For the text-containing cell, return its midpoint in [X, Y] coordinate format. 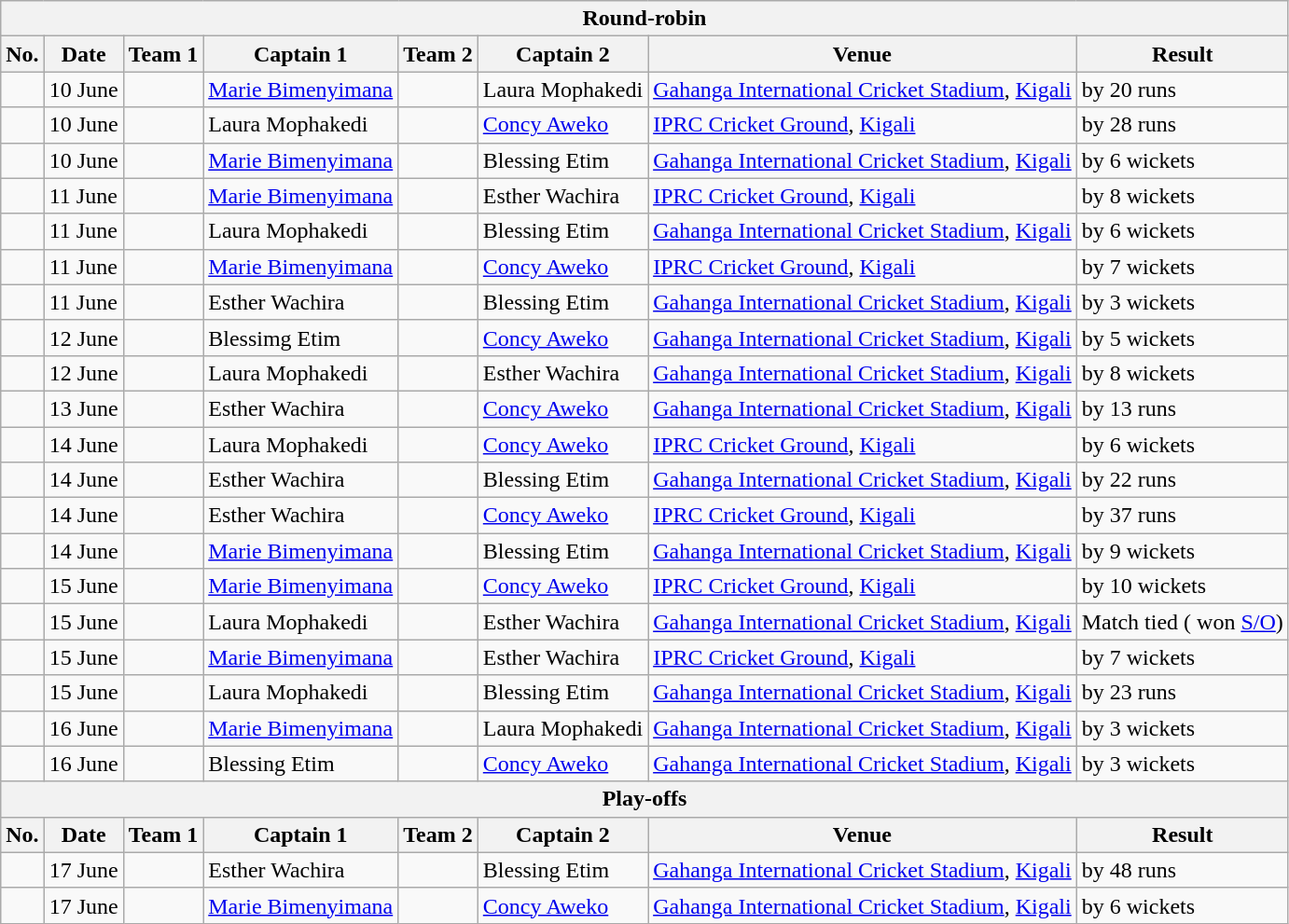
by 22 runs [1183, 480]
Round-robin [645, 19]
Blessimg Etim [300, 338]
13 June [84, 408]
by 48 runs [1183, 870]
by 10 wickets [1183, 586]
by 23 runs [1183, 693]
by 13 runs [1183, 408]
by 37 runs [1183, 516]
Match tied ( won S/O) [1183, 622]
by 20 runs [1183, 90]
by 5 wickets [1183, 338]
by 9 wickets [1183, 551]
Play-offs [645, 799]
by 28 runs [1183, 125]
